From the cell containing the given text, extract its center point as (x, y) coordinate. 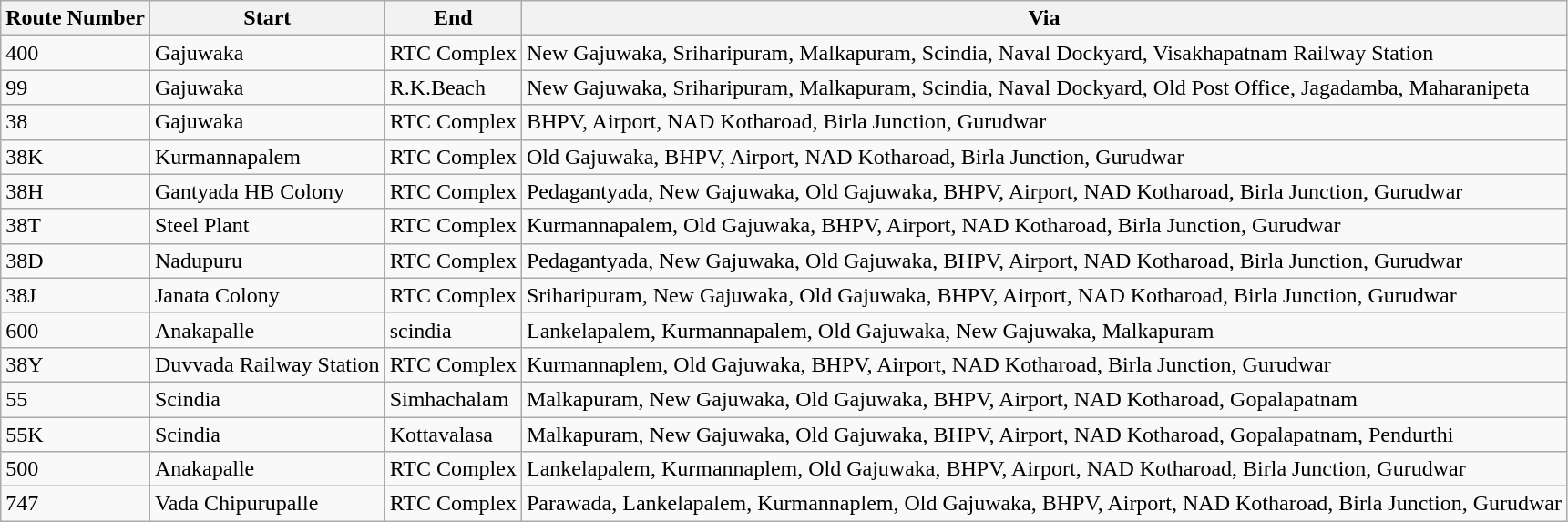
New Gajuwaka, Sriharipuram, Malkapuram, Scindia, Naval Dockyard, Visakhapatnam Railway Station (1044, 53)
scindia (453, 330)
Simhachalam (453, 399)
Old Gajuwaka, BHPV, Airport, NAD Kotharoad, Birla Junction, Gurudwar (1044, 157)
Malkapuram, New Gajuwaka, Old Gajuwaka, BHPV, Airport, NAD Kotharoad, Gopalapatnam (1044, 399)
Duvvada Railway Station (267, 364)
Kurmannapalem (267, 157)
Vada Chipurupalle (267, 504)
55K (76, 435)
600 (76, 330)
Nadupuru (267, 261)
500 (76, 469)
Sriharipuram, New Gajuwaka, Old Gajuwaka, BHPV, Airport, NAD Kotharoad, Birla Junction, Gurudwar (1044, 295)
Steel Plant (267, 226)
38T (76, 226)
55 (76, 399)
End (453, 18)
38 (76, 122)
400 (76, 53)
Kottavalasa (453, 435)
38J (76, 295)
Start (267, 18)
New Gajuwaka, Sriharipuram, Malkapuram, Scindia, Naval Dockyard, Old Post Office, Jagadamba, Maharanipeta (1044, 87)
Via (1044, 18)
Lankelapalem, Kurmannaplem, Old Gajuwaka, BHPV, Airport, NAD Kotharoad, Birla Junction, Gurudwar (1044, 469)
Parawada, Lankelapalem, Kurmannaplem, Old Gajuwaka, BHPV, Airport, NAD Kotharoad, Birla Junction, Gurudwar (1044, 504)
BHPV, Airport, NAD Kotharoad, Birla Junction, Gurudwar (1044, 122)
38D (76, 261)
Kurmannapalem, Old Gajuwaka, BHPV, Airport, NAD Kotharoad, Birla Junction, Gurudwar (1044, 226)
Gantyada HB Colony (267, 191)
38H (76, 191)
Route Number (76, 18)
Malkapuram, New Gajuwaka, Old Gajuwaka, BHPV, Airport, NAD Kotharoad, Gopalapatnam, Pendurthi (1044, 435)
38K (76, 157)
R.K.Beach (453, 87)
99 (76, 87)
Kurmannaplem, Old Gajuwaka, BHPV, Airport, NAD Kotharoad, Birla Junction, Gurudwar (1044, 364)
Lankelapalem, Kurmannapalem, Old Gajuwaka, New Gajuwaka, Malkapuram (1044, 330)
747 (76, 504)
Janata Colony (267, 295)
38Y (76, 364)
